Scan for the cell matching the given text and deliver its [x, y] coordinate at center. 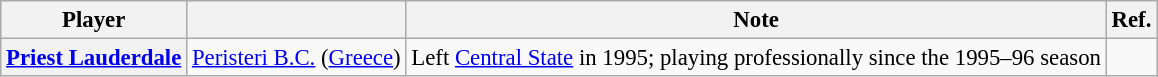
Priest Lauderdale [94, 58]
Note [756, 20]
Player [94, 20]
Ref. [1131, 20]
Left Central State in 1995; playing professionally since the 1995–96 season [756, 58]
Peristeri B.C. (Greece) [296, 58]
